Pinpoint the cell where the given text exists, returning its [x, y] midpoint coordinate. 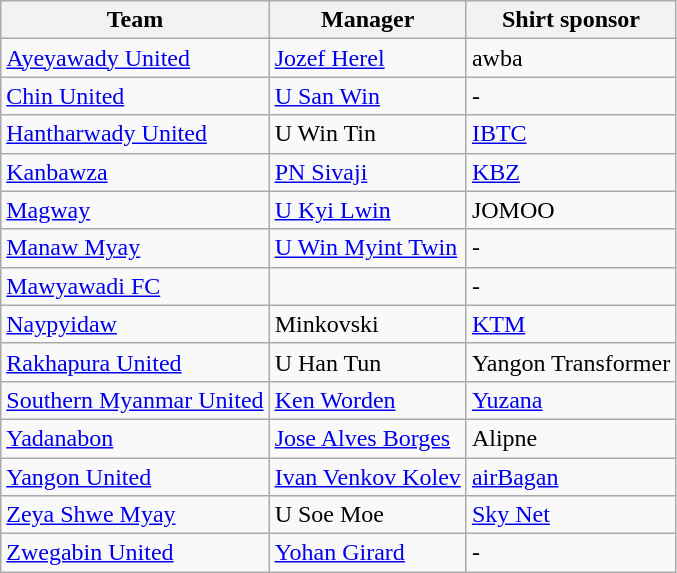
Kanbawza [135, 172]
Team [135, 20]
Ivan Venkov Kolev [368, 477]
Naypyidaw [135, 324]
Minkovski [368, 324]
PN Sivaji [368, 172]
airBagan [570, 477]
Zeya Shwe Myay [135, 515]
Ayeyawady United [135, 58]
Yohan Girard [368, 553]
Zwegabin United [135, 553]
Mawyawadi FC [135, 286]
U Soe Moe [368, 515]
KTM [570, 324]
Yangon United [135, 477]
U Han Tun [368, 362]
Yuzana [570, 400]
U Win Myint Twin [368, 248]
awba [570, 58]
Ken Worden [368, 400]
JOMOO [570, 210]
Sky Net [570, 515]
Manaw Myay [135, 248]
Shirt sponsor [570, 20]
Yadanabon [135, 438]
Jozef Herel [368, 58]
Yangon Transformer [570, 362]
Alipne [570, 438]
U Kyi Lwin [368, 210]
Chin United [135, 96]
Southern Myanmar United [135, 400]
Rakhapura United [135, 362]
Magway [135, 210]
KBZ [570, 172]
IBTC [570, 134]
Manager [368, 20]
Hantharwady United [135, 134]
Jose Alves Borges [368, 438]
U Win Tin [368, 134]
U San Win [368, 96]
